Return (x, y) of the center of cell containing provided text 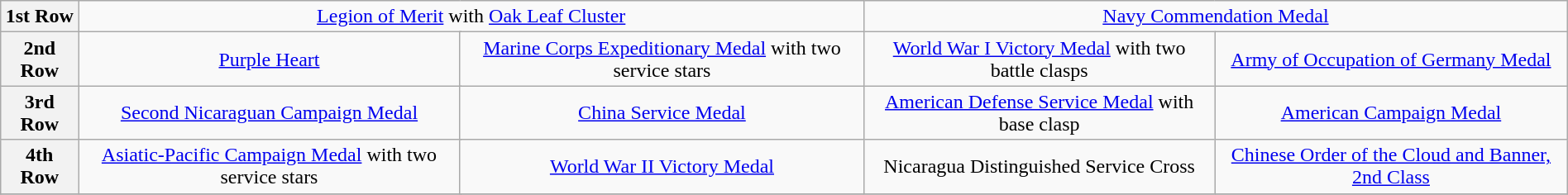
2nd Row (40, 59)
Marine Corps Expeditionary Medal with two service stars (662, 59)
American Defense Service Medal with base clasp (1040, 112)
Navy Commendation Medal (1216, 17)
China Service Medal (662, 112)
Second Nicaraguan Campaign Medal (270, 112)
Nicaragua Distinguished Service Cross (1040, 167)
4th Row (40, 167)
Chinese Order of the Cloud and Banner, 2nd Class (1391, 167)
1st Row (40, 17)
World War II Victory Medal (662, 167)
World War I Victory Medal with two battle clasps (1040, 59)
American Campaign Medal (1391, 112)
3rd Row (40, 112)
Army of Occupation of Germany Medal (1391, 59)
Asiatic-Pacific Campaign Medal with two service stars (270, 167)
Legion of Merit with Oak Leaf Cluster (471, 17)
Purple Heart (270, 59)
